Capture the cell that displays the provided text and extract its (X, Y) central coordinate. 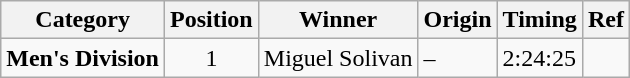
Category (83, 20)
Timing (540, 20)
1 (212, 58)
Winner (338, 20)
Ref (606, 20)
2:24:25 (540, 58)
Men's Division (83, 58)
Origin (458, 20)
– (458, 58)
Position (212, 20)
Miguel Solivan (338, 58)
